Return the (x, y) coordinate for the center point of the cell that contains the specified text.  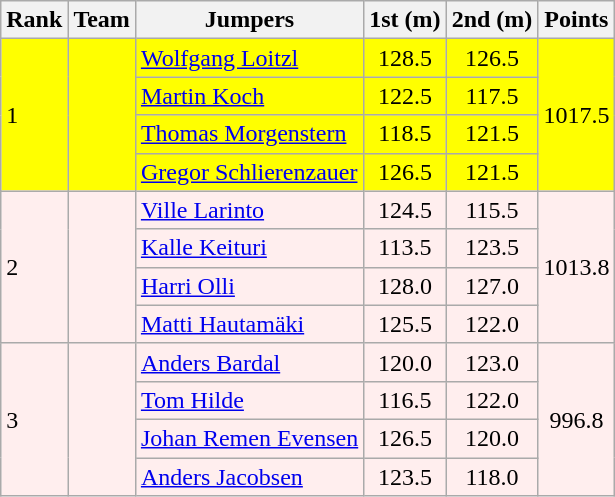
1013.8 (576, 267)
2nd (m) (492, 20)
Tom Hilde (249, 400)
Ville Larinto (249, 210)
Anders Bardal (249, 362)
Rank (34, 20)
Kalle Keituri (249, 248)
Johan Remen Evensen (249, 438)
116.5 (405, 400)
Jumpers (249, 20)
124.5 (405, 210)
115.5 (492, 210)
Wolfgang Loitzl (249, 58)
1017.5 (576, 115)
122.5 (405, 96)
127.0 (492, 286)
118.5 (405, 134)
113.5 (405, 248)
118.0 (492, 477)
Anders Jacobsen (249, 477)
1 (34, 115)
2 (34, 267)
Gregor Schlierenzauer (249, 172)
Harri Olli (249, 286)
996.8 (576, 419)
3 (34, 419)
Team (102, 20)
125.5 (405, 324)
Martin Koch (249, 96)
Matti Hautamäki (249, 324)
1st (m) (405, 20)
128.5 (405, 58)
Points (576, 20)
Thomas Morgenstern (249, 134)
123.0 (492, 362)
128.0 (405, 286)
117.5 (492, 96)
